Return (x, y) of the center of cell containing provided text 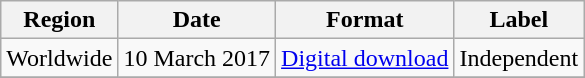
Format (365, 20)
Region (60, 20)
Independent (519, 58)
Digital download (365, 58)
Date (197, 20)
Worldwide (60, 58)
10 March 2017 (197, 58)
Label (519, 20)
